Locate the cell with the specified text and output its (X, Y) center coordinate. 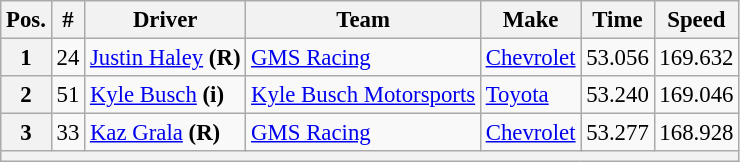
51 (68, 95)
Pos. (26, 20)
Toyota (530, 95)
Kyle Busch (i) (166, 95)
24 (68, 58)
53.277 (618, 133)
Team (364, 20)
Kaz Grala (R) (166, 133)
Make (530, 20)
Kyle Busch Motorsports (364, 95)
1 (26, 58)
53.240 (618, 95)
3 (26, 133)
2 (26, 95)
169.632 (696, 58)
Justin Haley (R) (166, 58)
Speed (696, 20)
Driver (166, 20)
# (68, 20)
169.046 (696, 95)
168.928 (696, 133)
53.056 (618, 58)
33 (68, 133)
Time (618, 20)
